Extract the (X, Y) coordinate from the center of the cell holding the provided text.  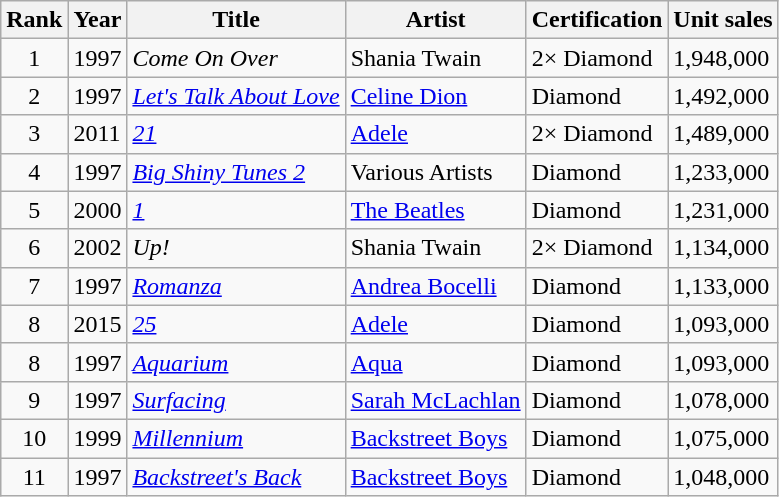
2011 (98, 134)
Year (98, 20)
7 (34, 286)
2015 (98, 324)
1,048,000 (723, 477)
2002 (98, 248)
1,233,000 (723, 172)
Certification (597, 20)
21 (236, 134)
1,948,000 (723, 58)
Big Shiny Tunes 2 (236, 172)
6 (34, 248)
1,492,000 (723, 96)
1,231,000 (723, 210)
Backstreet's Back (236, 477)
Celine Dion (436, 96)
9 (34, 400)
3 (34, 134)
Aquarium (236, 362)
Up! (236, 248)
Come On Over (236, 58)
The Beatles (436, 210)
1,133,000 (723, 286)
4 (34, 172)
1,489,000 (723, 134)
Artist (436, 20)
Sarah McLachlan (436, 400)
Various Artists (436, 172)
Rank (34, 20)
11 (34, 477)
Title (236, 20)
10 (34, 438)
Andrea Bocelli (436, 286)
5 (34, 210)
2000 (98, 210)
Aqua (436, 362)
1999 (98, 438)
1,078,000 (723, 400)
1,075,000 (723, 438)
Surfacing (236, 400)
2 (34, 96)
25 (236, 324)
1,134,000 (723, 248)
Romanza (236, 286)
Unit sales (723, 20)
Millennium (236, 438)
Let's Talk About Love (236, 96)
